Locate the cell with the specified text and output its [x, y] center coordinate. 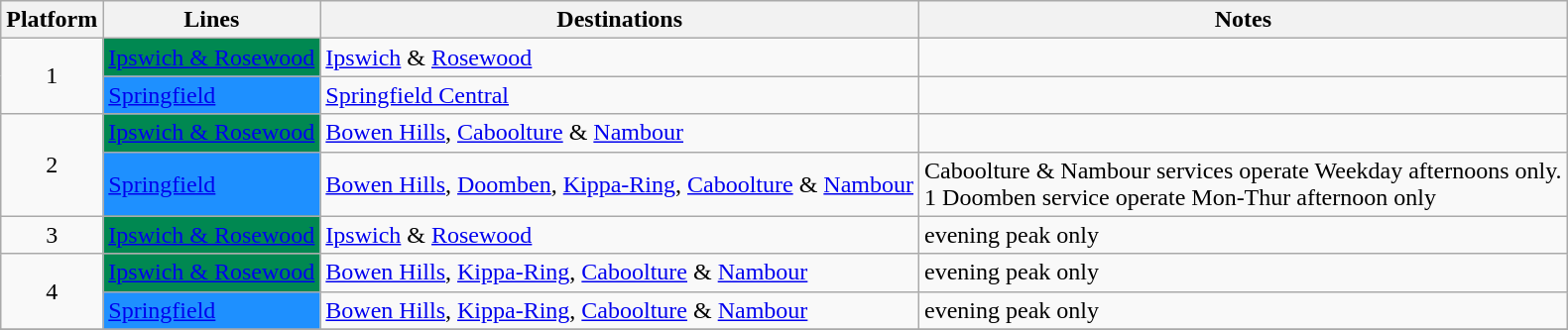
Bowen Hills, Caboolture & Nambour [620, 133]
Springfield Central [620, 95]
3 [52, 235]
Caboolture & Nambour services operate Weekday afternoons only.1 Doomben service operate Mon-Thur afternoon only [1244, 184]
Notes [1244, 20]
Bowen Hills, Doomben, Kippa-Ring, Caboolture & Nambour [620, 184]
Lines [212, 20]
2 [52, 165]
4 [52, 291]
Platform [52, 20]
1 [52, 76]
Destinations [620, 20]
